Return the (x, y) coordinate for the center point of the cell that contains the specified text.  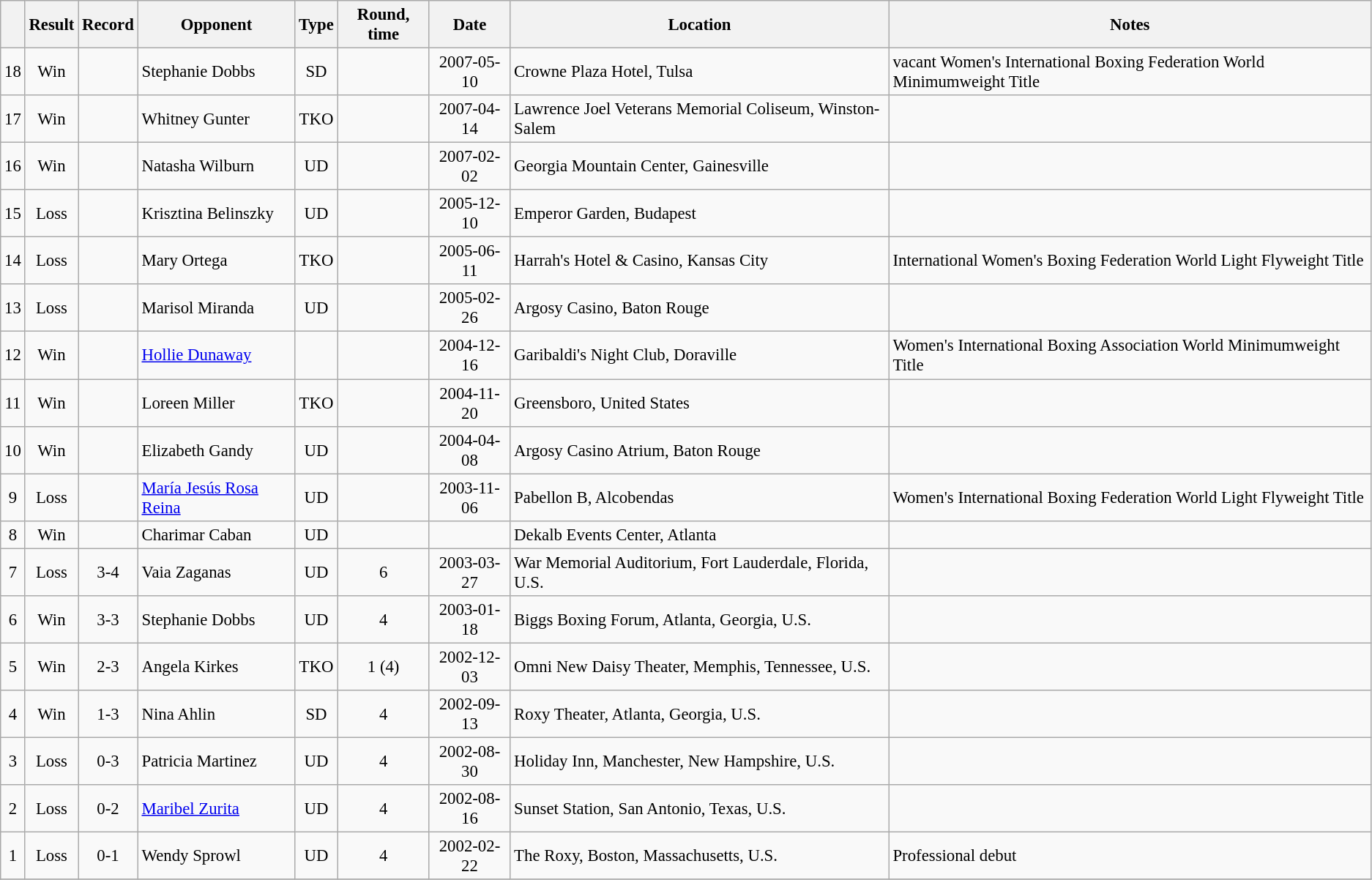
Harrah's Hotel & Casino, Kansas City (700, 261)
Garibaldi's Night Club, Doraville (700, 356)
Maribel Zurita (217, 808)
2-3 (108, 666)
The Roxy, Boston, Massachusetts, U.S. (700, 857)
16 (13, 167)
2004-04-08 (470, 450)
Elizabeth Gandy (217, 450)
Georgia Mountain Center, Gainesville (700, 167)
18 (13, 72)
1 (13, 857)
Patricia Martinez (217, 761)
Women's International Boxing Association World Minimumweight Title (1130, 356)
Loreen Miller (217, 403)
Vaia Zaganas (217, 573)
Mary Ortega (217, 261)
Emperor Garden, Budapest (700, 214)
2005-12-10 (470, 214)
Location (700, 25)
7 (13, 573)
Nina Ahlin (217, 715)
2002-08-16 (470, 808)
Greensboro, United States (700, 403)
Hollie Dunaway (217, 356)
International Women's Boxing Federation World Light Flyweight Title (1130, 261)
11 (13, 403)
12 (13, 356)
8 (13, 534)
2007-02-02 (470, 167)
vacant Women's International Boxing Federation World Minimumweight Title (1130, 72)
0-1 (108, 857)
Professional debut (1130, 857)
2005-02-26 (470, 307)
Biggs Boxing Forum, Atlanta, Georgia, U.S. (700, 619)
2004-12-16 (470, 356)
0-2 (108, 808)
Argosy Casino, Baton Rouge (700, 307)
Whitney Gunter (217, 119)
3 (13, 761)
Opponent (217, 25)
2005-06-11 (470, 261)
Result (51, 25)
Pabellon B, Alcobendas (700, 498)
Record (108, 25)
Date (470, 25)
Omni New Daisy Theater, Memphis, Tennessee, U.S. (700, 666)
9 (13, 498)
14 (13, 261)
Natasha Wilburn (217, 167)
5 (13, 666)
Lawrence Joel Veterans Memorial Coliseum, Winston-Salem (700, 119)
2007-05-10 (470, 72)
Sunset Station, San Antonio, Texas, U.S. (700, 808)
17 (13, 119)
Crowne Plaza Hotel, Tulsa (700, 72)
Women's International Boxing Federation World Light Flyweight Title (1130, 498)
Charimar Caban (217, 534)
2003-03-27 (470, 573)
2002-09-13 (470, 715)
María Jesús Rosa Reina (217, 498)
2002-12-03 (470, 666)
3-4 (108, 573)
Argosy Casino Atrium, Baton Rouge (700, 450)
1 (4) (384, 666)
2002-08-30 (470, 761)
1-3 (108, 715)
Round, time (384, 25)
Notes (1130, 25)
10 (13, 450)
Dekalb Events Center, Atlanta (700, 534)
2002-02-22 (470, 857)
Marisol Miranda (217, 307)
Angela Kirkes (217, 666)
15 (13, 214)
Roxy Theater, Atlanta, Georgia, U.S. (700, 715)
2007-04-14 (470, 119)
0-3 (108, 761)
Wendy Sprowl (217, 857)
2 (13, 808)
Type (316, 25)
2004-11-20 (470, 403)
13 (13, 307)
War Memorial Auditorium, Fort Lauderdale, Florida, U.S. (700, 573)
Holiday Inn, Manchester, New Hampshire, U.S. (700, 761)
3-3 (108, 619)
2003-01-18 (470, 619)
Krisztina Belinszky (217, 214)
2003-11-06 (470, 498)
